Provide the [x, y] coordinate of the cell's center where the given text is located.  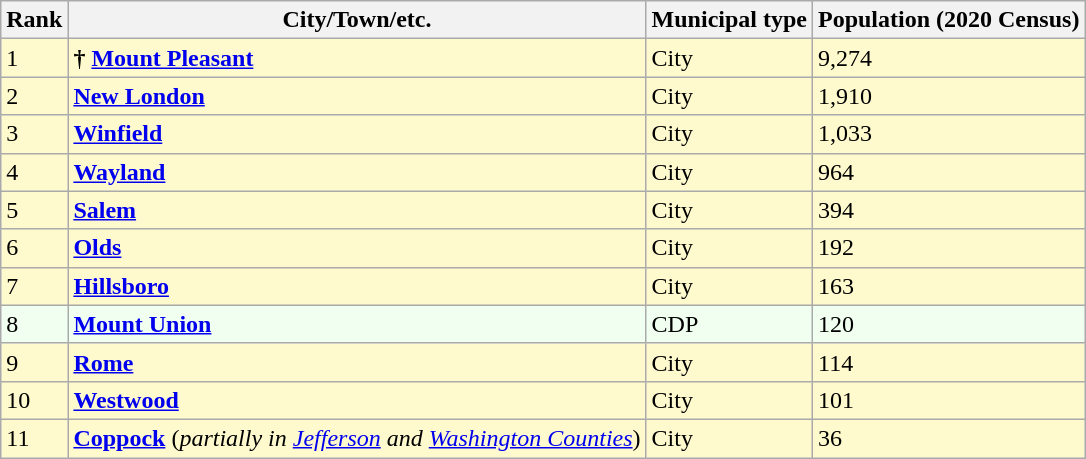
Mount Union [357, 324]
Salem [357, 210]
Population (2020 Census) [948, 20]
Coppock (partially in Jefferson and Washington Counties) [357, 438]
394 [948, 210]
Olds [357, 248]
Rank [34, 20]
6 [34, 248]
Westwood [357, 400]
4 [34, 172]
8 [34, 324]
1 [34, 58]
36 [948, 438]
2 [34, 96]
† Mount Pleasant [357, 58]
Rome [357, 362]
11 [34, 438]
New London [357, 96]
7 [34, 286]
3 [34, 134]
192 [948, 248]
964 [948, 172]
City/Town/etc. [357, 20]
163 [948, 286]
10 [34, 400]
Hillsboro [357, 286]
Winfield [357, 134]
5 [34, 210]
120 [948, 324]
9,274 [948, 58]
1,033 [948, 134]
CDP [729, 324]
1,910 [948, 96]
101 [948, 400]
114 [948, 362]
9 [34, 362]
Municipal type [729, 20]
Wayland [357, 172]
